Output the [X, Y] coordinate of the center of the cell containing the given text.  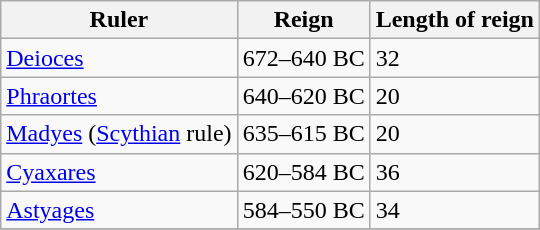
672–640 BC [304, 58]
Ruler [119, 20]
Madyes (Scythian rule) [119, 134]
584–550 BC [304, 210]
34 [454, 210]
640–620 BC [304, 96]
635–615 BC [304, 134]
620–584 BC [304, 172]
Phraortes [119, 96]
Deioces [119, 58]
Astyages [119, 210]
Reign [304, 20]
Length of reign [454, 20]
Cyaxares [119, 172]
36 [454, 172]
32 [454, 58]
